Detect which cell encompasses the target text, then output its (x, y) center coordinate. 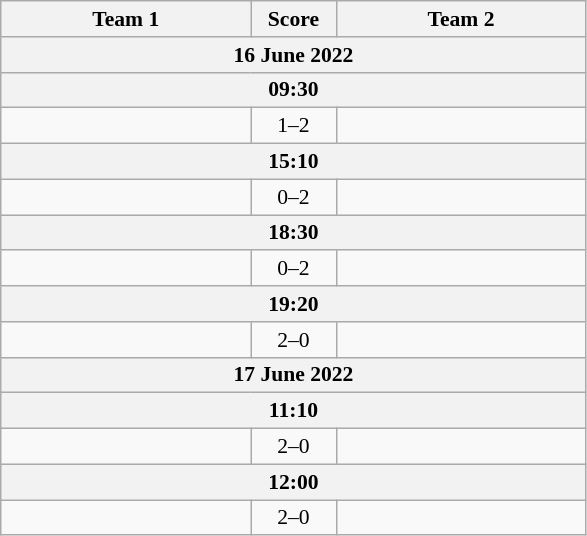
Score (294, 19)
Team 1 (126, 19)
16 June 2022 (294, 55)
1–2 (294, 126)
19:20 (294, 304)
12:00 (294, 482)
17 June 2022 (294, 375)
15:10 (294, 162)
09:30 (294, 90)
Team 2 (461, 19)
11:10 (294, 411)
18:30 (294, 233)
